Identify which cell holds the provided text, then report its (X, Y) central coordinate. 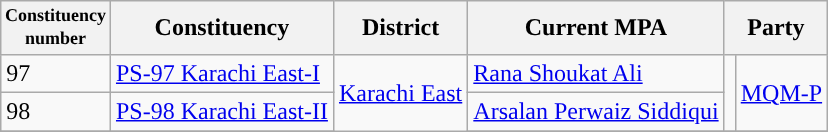
MQM-P (781, 92)
Party (776, 28)
Current MPA (596, 28)
Rana Shoukat Ali (596, 73)
Constituency number (56, 28)
PS-97 Karachi East-I (222, 73)
97 (56, 73)
Karachi East (400, 92)
District (400, 28)
Constituency (222, 28)
PS-98 Karachi East-II (222, 111)
98 (56, 111)
Arsalan Perwaiz Siddiqui (596, 111)
